Find where the given text appears and provide that cell's center as [X, Y] coordinate. 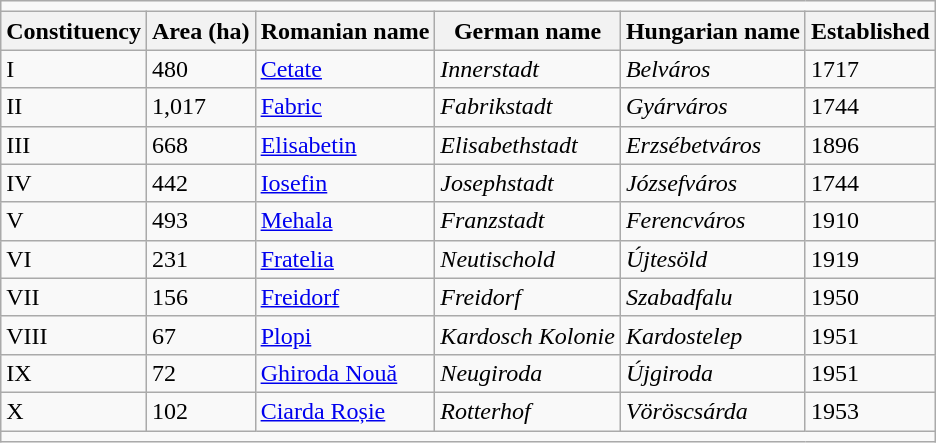
1953 [870, 411]
Fabrikstadt [528, 107]
VIII [74, 335]
Neutischold [528, 259]
1896 [870, 145]
VI [74, 259]
Established [870, 31]
Hungarian name [712, 31]
Újtesöld [712, 259]
72 [200, 373]
I [74, 69]
X [74, 411]
III [74, 145]
Gyárváros [712, 107]
1919 [870, 259]
Elisabethstadt [528, 145]
Ghiroda Nouă [345, 373]
156 [200, 297]
67 [200, 335]
Fabric [345, 107]
Josephstadt [528, 183]
V [74, 221]
668 [200, 145]
1717 [870, 69]
Franzstadt [528, 221]
Constituency [74, 31]
Area (ha) [200, 31]
IX [74, 373]
Mehala [345, 221]
Ferencváros [712, 221]
102 [200, 411]
231 [200, 259]
Ciarda Roșie [345, 411]
Innerstadt [528, 69]
1950 [870, 297]
Plopi [345, 335]
1910 [870, 221]
Belváros [712, 69]
Józsefváros [712, 183]
IV [74, 183]
Újgiroda [712, 373]
442 [200, 183]
Rotterhof [528, 411]
Cetate [345, 69]
Kardosch Kolonie [528, 335]
Romanian name [345, 31]
Neugiroda [528, 373]
493 [200, 221]
II [74, 107]
Szabadfalu [712, 297]
German name [528, 31]
Fratelia [345, 259]
1,017 [200, 107]
Iosefin [345, 183]
Elisabetin [345, 145]
Erzsébetváros [712, 145]
480 [200, 69]
Kardostelep [712, 335]
Vöröscsárda [712, 411]
VII [74, 297]
